Return [x, y] of the center of cell containing provided text 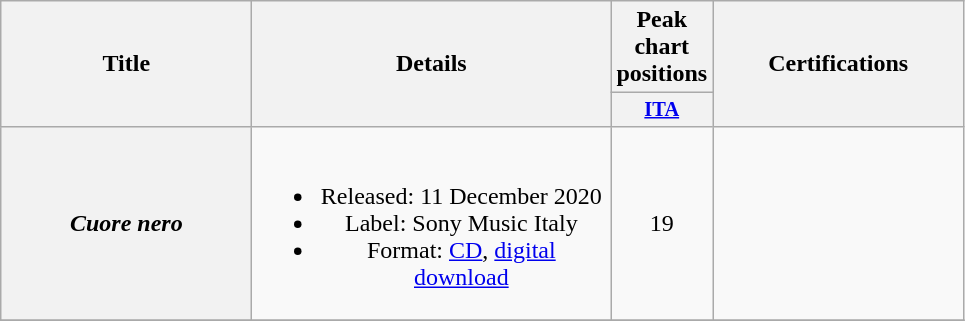
Details [432, 64]
Peak chart positions [662, 47]
Title [126, 64]
ITA [662, 110]
Cuore nero [126, 223]
Certifications [838, 64]
19 [662, 223]
Released: 11 December 2020Label: Sony Music ItalyFormat: CD, digital download [432, 223]
